Provide the (x, y) coordinate of the cell's center where the given text is located.  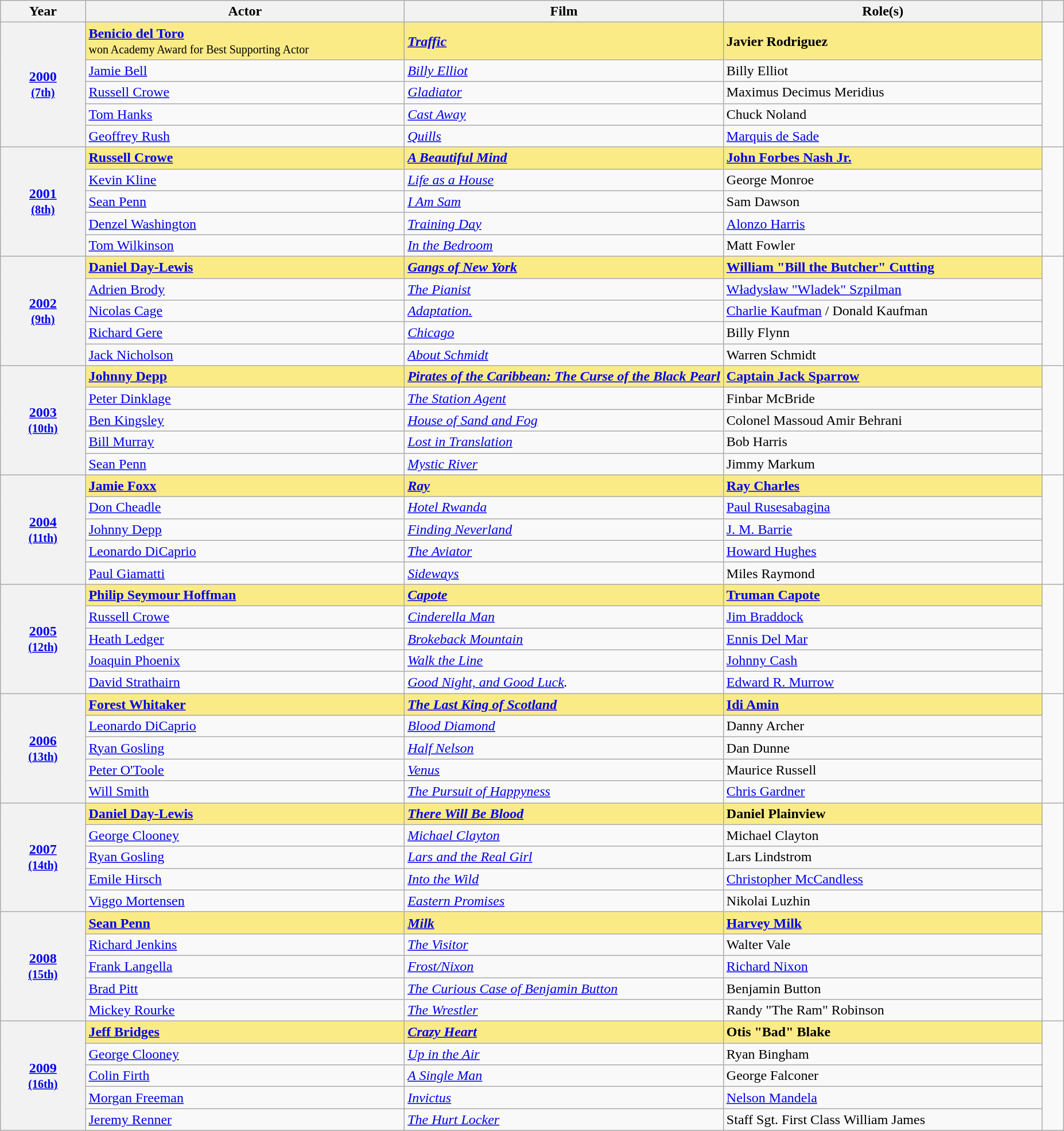
House of Sand and Fog (564, 420)
Brokeback Mountain (564, 639)
Ryan Bingham (883, 1054)
Paul Rusesabagina (883, 508)
Blood Diamond (564, 726)
2006(13th) (43, 748)
Jack Nicholson (245, 355)
Daniel Plainview (883, 814)
Cast Away (564, 114)
Richard Jenkins (245, 944)
2009(16th) (43, 1076)
The Curious Case of Benjamin Button (564, 988)
Jeremy Renner (245, 1120)
Maurice Russell (883, 770)
Peter O'Toole (245, 770)
Forest Whitaker (245, 704)
The Station Agent (564, 398)
William "Bill the Butcher" Cutting (883, 267)
Eastern Promises (564, 901)
Javier Rodriguez (883, 41)
The Pursuit of Happyness (564, 792)
Life as a House (564, 180)
Warren Schmidt (883, 355)
The Wrestler (564, 1010)
The Hurt Locker (564, 1120)
Jim Braddock (883, 617)
Up in the Air (564, 1054)
Frank Langella (245, 966)
Ray (564, 486)
2008(15th) (43, 966)
Nicolas Cage (245, 311)
In the Bedroom (564, 245)
Quills (564, 136)
Christopher McCandless (883, 879)
2000(7th) (43, 85)
Finding Neverland (564, 529)
Maximus Decimus Meridius (883, 92)
Sam Dawson (883, 202)
Gangs of New York (564, 267)
Invictus (564, 1098)
Chuck Noland (883, 114)
Sideways (564, 573)
Benjamin Button (883, 988)
John Forbes Nash Jr. (883, 158)
Don Cheadle (245, 508)
Alonzo Harris (883, 223)
Tom Wilkinson (245, 245)
Otis "Bad" Blake (883, 1032)
Ben Kingsley (245, 420)
Staff Sgt. First Class William James (883, 1120)
Venus (564, 770)
A Beautiful Mind (564, 158)
Good Night, and Good Luck. (564, 683)
Ennis Del Mar (883, 639)
Will Smith (245, 792)
2004(11th) (43, 529)
Film (564, 11)
Kevin Kline (245, 180)
Nelson Mandela (883, 1098)
Billy Flynn (883, 333)
Denzel Washington (245, 223)
Brad Pitt (245, 988)
Lars Lindstrom (883, 857)
Randy "The Ram" Robinson (883, 1010)
Emile Hirsch (245, 879)
Frost/Nixon (564, 966)
2003(10th) (43, 420)
Richard Nixon (883, 966)
Edward R. Murrow (883, 683)
Jeff Bridges (245, 1032)
Traffic (564, 41)
Morgan Freeman (245, 1098)
Miles Raymond (883, 573)
Pirates of the Caribbean: The Curse of the Black Pearl (564, 377)
Joaquin Phoenix (245, 661)
Half Nelson (564, 748)
Hotel Rwanda (564, 508)
Captain Jack Sparrow (883, 377)
Year (43, 11)
The Aviator (564, 551)
Richard Gere (245, 333)
Into the Wild (564, 879)
Walk the Line (564, 661)
Jimmy Markum (883, 464)
There Will Be Blood (564, 814)
I Am Sam (564, 202)
Johnny Cash (883, 661)
Dan Dunne (883, 748)
Harvey Milk (883, 923)
Chris Gardner (883, 792)
Lost in Translation (564, 442)
Idi Amin (883, 704)
Howard Hughes (883, 551)
The Visitor (564, 944)
The Pianist (564, 289)
J. M. Barrie (883, 529)
Crazy Heart (564, 1032)
George Falconer (883, 1076)
Philip Seymour Hoffman (245, 595)
Truman Capote (883, 595)
Adaptation. (564, 311)
Heath Ledger (245, 639)
2007(14th) (43, 857)
Geoffrey Rush (245, 136)
Matt Fowler (883, 245)
A Single Man (564, 1076)
Adrien Brody (245, 289)
George Monroe (883, 180)
Role(s) (883, 11)
Mystic River (564, 464)
2002(9th) (43, 311)
Bill Murray (245, 442)
Marquis de Sade (883, 136)
Colonel Massoud Amir Behrani (883, 420)
Mickey Rourke (245, 1010)
Danny Archer (883, 726)
Benicio del Toro won Academy Award for Best Supporting Actor (245, 41)
Bob Harris (883, 442)
Training Day (564, 223)
Jamie Bell (245, 71)
Jamie Foxx (245, 486)
Ray Charles (883, 486)
Viggo Mortensen (245, 901)
Władysław "Wladek" Szpilman (883, 289)
Finbar McBride (883, 398)
Actor (245, 11)
2001(8th) (43, 202)
Walter Vale (883, 944)
Milk (564, 923)
About Schmidt (564, 355)
Peter Dinklage (245, 398)
Gladiator (564, 92)
Capote (564, 595)
Chicago (564, 333)
Nikolai Luzhin (883, 901)
David Strathairn (245, 683)
Charlie Kaufman / Donald Kaufman (883, 311)
The Last King of Scotland (564, 704)
2005(12th) (43, 638)
Paul Giamatti (245, 573)
Tom Hanks (245, 114)
Colin Firth (245, 1076)
Lars and the Real Girl (564, 857)
Cinderella Man (564, 617)
